For the text-containing cell, return its midpoint in [x, y] coordinate format. 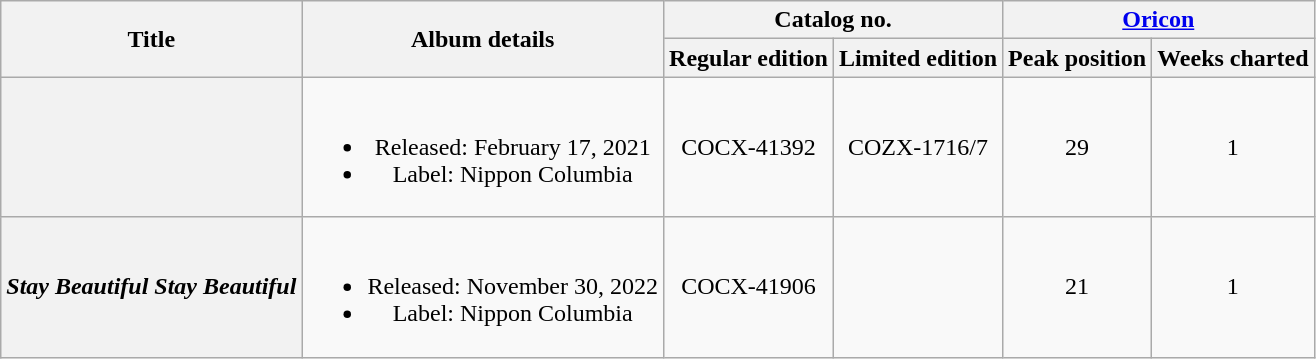
21 [1078, 287]
COCX-41392 [749, 147]
Title [152, 39]
Catalog no. [834, 20]
Album details [483, 39]
29 [1078, 147]
COCX-41906 [749, 287]
Weeks charted [1233, 58]
Regular edition [749, 58]
Released: November 30, 2022Label: Nippon Columbia [483, 287]
Limited edition [918, 58]
Peak position [1078, 58]
Stay Beautiful Stay Beautiful [152, 287]
Released: February 17, 2021Label: Nippon Columbia [483, 147]
COZX-1716/7 [918, 147]
Oricon [1158, 20]
